Detect which cell encompasses the target text, then output its [X, Y] center coordinate. 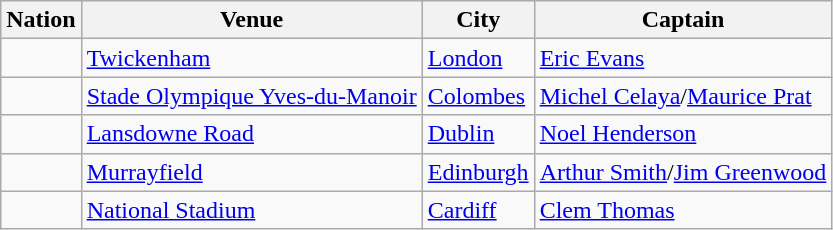
City [478, 20]
Captain [683, 20]
Clem Thomas [683, 210]
Noel Henderson [683, 134]
London [478, 58]
Edinburgh [478, 172]
Michel Celaya/Maurice Prat [683, 96]
Venue [252, 20]
Murrayfield [252, 172]
Twickenham [252, 58]
National Stadium [252, 210]
Stade Olympique Yves-du-Manoir [252, 96]
Colombes [478, 96]
Lansdowne Road [252, 134]
Nation [41, 20]
Dublin [478, 134]
Cardiff [478, 210]
Eric Evans [683, 58]
Arthur Smith/Jim Greenwood [683, 172]
